From the cell containing the given text, extract its center point as (X, Y) coordinate. 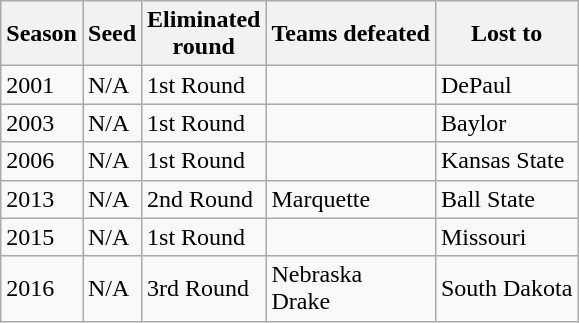
Missouri (506, 237)
Kansas State (506, 161)
Ball State (506, 199)
Lost to (506, 34)
2nd Round (204, 199)
DePaul (506, 85)
Eliminatedround (204, 34)
Season (42, 34)
Teams defeated (351, 34)
NebraskaDrake (351, 288)
Marquette (351, 199)
2001 (42, 85)
Baylor (506, 123)
2013 (42, 199)
2016 (42, 288)
2006 (42, 161)
2015 (42, 237)
Seed (112, 34)
South Dakota (506, 288)
3rd Round (204, 288)
2003 (42, 123)
